Extract the [x, y] coordinate from the center of the cell holding the provided text.  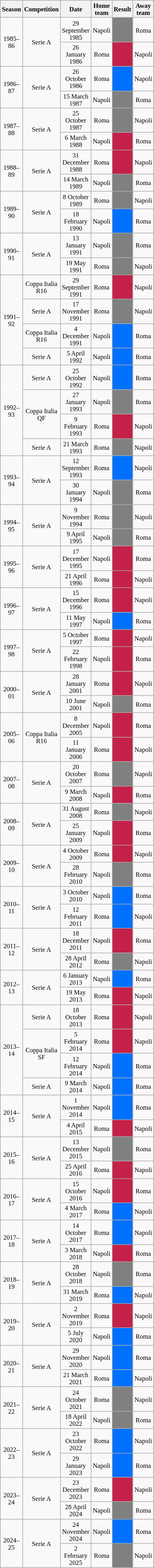
Season [12, 9]
31 March 2019 [75, 1295]
18 December 2011 [75, 940]
5 April 1992 [75, 357]
3 October 2010 [75, 895]
5 July 2020 [75, 1337]
1 November 2014 [75, 1107]
Date [75, 9]
18 February 1990 [75, 221]
25 October 1987 [75, 120]
8 December 2005 [75, 725]
2 November 2019 [75, 1316]
Away team [143, 9]
1985–86 [12, 42]
21 March 2021 [75, 1378]
21 March 1993 [75, 447]
2017–18 [12, 1241]
1990–91 [12, 254]
3 March 2018 [75, 1253]
6 January 2013 [75, 979]
8 October 1989 [75, 200]
Coppa Italia SF [41, 1053]
Competition [41, 9]
1993–94 [12, 480]
17 December 1995 [75, 558]
11 May 1997 [75, 621]
13 December 2015 [75, 1149]
2013–14 [12, 1050]
2012–13 [12, 987]
9 February 1993 [75, 426]
19 May 1991 [75, 266]
4 December 1991 [75, 336]
9 April 1995 [75, 537]
2020–21 [12, 1366]
15 March 1987 [75, 99]
12 February 2011 [75, 916]
2022–23 [12, 1453]
31 August 2008 [75, 812]
15 December 1996 [75, 600]
Result [123, 9]
25 October 1992 [75, 377]
14 March 1989 [75, 183]
1989–90 [12, 212]
29 September 1985 [75, 30]
2019–20 [12, 1324]
26 October 1986 [75, 79]
28 October 2018 [75, 1274]
1988–89 [12, 170]
1996–97 [12, 608]
18 October 2013 [75, 1017]
Home team [101, 9]
18 April 2022 [75, 1420]
21 April 1996 [75, 579]
1994–95 [12, 525]
14 October 2017 [75, 1232]
11 January 2006 [75, 749]
17 November 1991 [75, 311]
28 April 2012 [75, 962]
5 October 1997 [75, 638]
26 January 1986 [75, 54]
5 February 2014 [75, 1041]
2009–10 [12, 866]
2010–11 [12, 907]
2023–24 [12, 1498]
2011–12 [12, 949]
23 December 2023 [75, 1489]
2018–19 [12, 1282]
24 October 2021 [75, 1399]
2000–01 [12, 692]
25 January 2009 [75, 833]
9 November 1994 [75, 517]
2007–08 [12, 782]
10 June 2001 [75, 704]
2014–15 [12, 1116]
31 December 1988 [75, 162]
23 October 2022 [75, 1441]
4 October 2009 [75, 854]
22 February 1998 [75, 659]
4 April 2015 [75, 1128]
25 April 2016 [75, 1170]
20 October 2007 [75, 774]
6 March 1988 [75, 141]
15 October 2016 [75, 1191]
2005–06 [12, 737]
1997–98 [12, 650]
9 March 2014 [75, 1086]
2016–17 [12, 1199]
29 September 1991 [75, 287]
29 January 2023 [75, 1465]
2008–09 [12, 824]
9 March 2008 [75, 795]
2021–22 [12, 1408]
27 January 1993 [75, 402]
2024–25 [12, 1543]
2015–16 [12, 1158]
19 May 2013 [75, 996]
4 March 2017 [75, 1211]
1986–87 [12, 87]
24 November 2024 [75, 1531]
30 January 1994 [75, 492]
1995–96 [12, 567]
29 November 2020 [75, 1357]
12 February 2014 [75, 1066]
13 January 1991 [75, 245]
2 February 2025 [75, 1555]
28 January 2001 [75, 683]
28 April 2024 [75, 1510]
Coppa Italia QF [41, 414]
28 February 2010 [75, 874]
1987–88 [12, 129]
1992–93 [12, 410]
12 September 1993 [75, 468]
1991–92 [12, 320]
